Search for the cell housing the specified text and yield its [x, y] center coordinate. 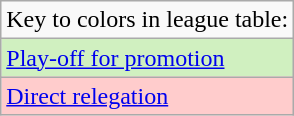
Direct relegation [148, 96]
Key to colors in league table: [148, 20]
Play-off for promotion [148, 58]
